Output the (x, y) coordinate of the center of the cell containing the given text.  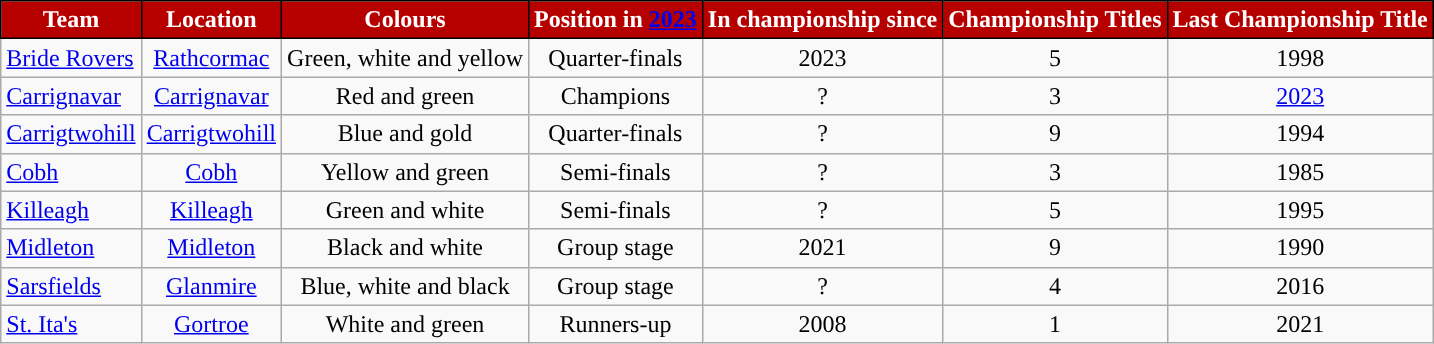
Glanmire (211, 286)
Green, white and yellow (406, 58)
Sarsfields (71, 286)
1985 (1300, 172)
Champions (616, 96)
2016 (1300, 286)
1990 (1300, 248)
1 (1055, 324)
St. Ita's (71, 324)
Rathcormac (211, 58)
Green and white (406, 210)
Yellow and green (406, 172)
Runners-up (616, 324)
Blue and gold (406, 134)
Championship Titles (1055, 20)
Red and green (406, 96)
White and green (406, 324)
Gortroe (211, 324)
Bride Rovers (71, 58)
4 (1055, 286)
2008 (822, 324)
Last Championship Title (1300, 20)
1994 (1300, 134)
Team (71, 20)
1995 (1300, 210)
Colours (406, 20)
Black and white (406, 248)
Location (211, 20)
1998 (1300, 58)
Blue, white and black (406, 286)
In championship since (822, 20)
Position in 2023 (616, 20)
